Identify which cell holds the provided text, then report its (X, Y) central coordinate. 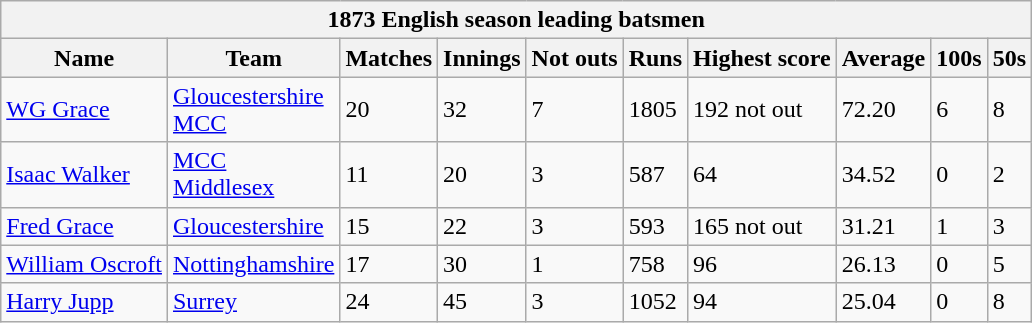
Isaac Walker (84, 174)
5 (1009, 264)
MCCMiddlesex (253, 174)
192 not out (762, 110)
24 (389, 302)
William Oscroft (84, 264)
96 (762, 264)
26.13 (884, 264)
Matches (389, 58)
Highest score (762, 58)
25.04 (884, 302)
1805 (655, 110)
Average (884, 58)
Team (253, 58)
1873 English season leading batsmen (516, 20)
Name (84, 58)
Gloucestershire (253, 226)
Surrey (253, 302)
34.52 (884, 174)
94 (762, 302)
Harry Jupp (84, 302)
15 (389, 226)
1052 (655, 302)
45 (482, 302)
31.21 (884, 226)
Innings (482, 58)
165 not out (762, 226)
22 (482, 226)
64 (762, 174)
Nottinghamshire (253, 264)
32 (482, 110)
Not outs (574, 58)
WG Grace (84, 110)
593 (655, 226)
587 (655, 174)
30 (482, 264)
Runs (655, 58)
2 (1009, 174)
6 (959, 110)
100s (959, 58)
758 (655, 264)
7 (574, 110)
11 (389, 174)
Fred Grace (84, 226)
17 (389, 264)
GloucestershireMCC (253, 110)
50s (1009, 58)
72.20 (884, 110)
